Detect which cell encompasses the target text, then output its (X, Y) center coordinate. 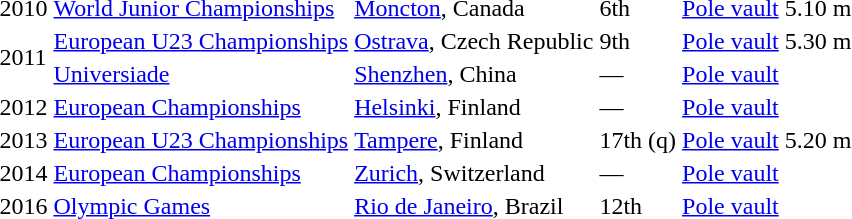
17th (q) (638, 140)
Zurich, Switzerland (474, 173)
Universiade (201, 74)
Tampere, Finland (474, 140)
9th (638, 41)
Ostrava, Czech Republic (474, 41)
Shenzhen, China (474, 74)
Helsinki, Finland (474, 107)
